Return the (x, y) coordinate for the center point of the cell that contains the specified text.  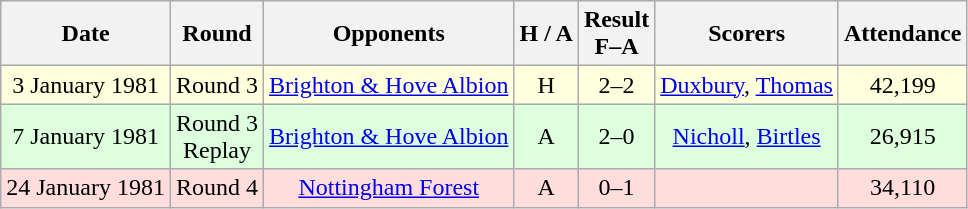
3 January 1981 (86, 85)
Date (86, 34)
0–1 (616, 188)
Nottingham Forest (389, 188)
2–2 (616, 85)
Opponents (389, 34)
42,199 (902, 85)
Nicholl, Birtles (747, 136)
2–0 (616, 136)
Scorers (747, 34)
26,915 (902, 136)
7 January 1981 (86, 136)
Duxbury, Thomas (747, 85)
Round (216, 34)
Round 4 (216, 188)
H (546, 85)
H / A (546, 34)
Round 3 (216, 85)
24 January 1981 (86, 188)
34,110 (902, 188)
Attendance (902, 34)
Round 3Replay (216, 136)
ResultF–A (616, 34)
